Scan for the cell matching the given text and deliver its [X, Y] coordinate at center. 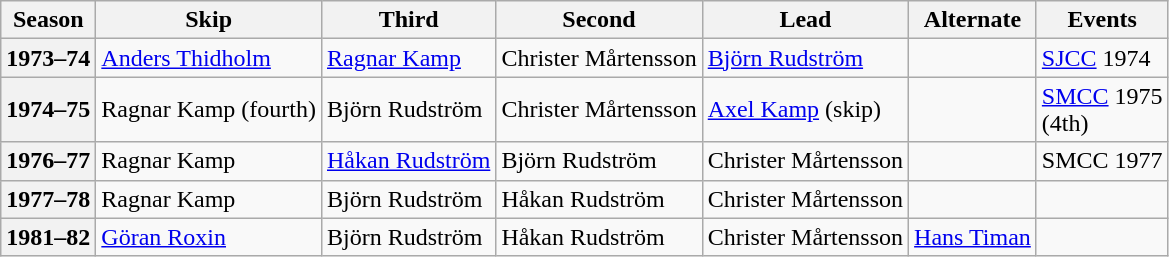
1976–77 [48, 161]
1974–75 [48, 110]
1977–78 [48, 199]
1981–82 [48, 237]
SMCC 1975 (4th) [1102, 110]
Göran Roxin [209, 237]
Ragnar Kamp (fourth) [209, 110]
SJCC 1974 [1102, 58]
Second [599, 20]
Alternate [973, 20]
Third [408, 20]
Lead [805, 20]
1973–74 [48, 58]
SMCC 1977 [1102, 161]
Skip [209, 20]
Axel Kamp (skip) [805, 110]
Anders Thidholm [209, 58]
Season [48, 20]
Events [1102, 20]
Hans Timan [973, 237]
